Pinpoint the cell where the given text exists, returning its (x, y) midpoint coordinate. 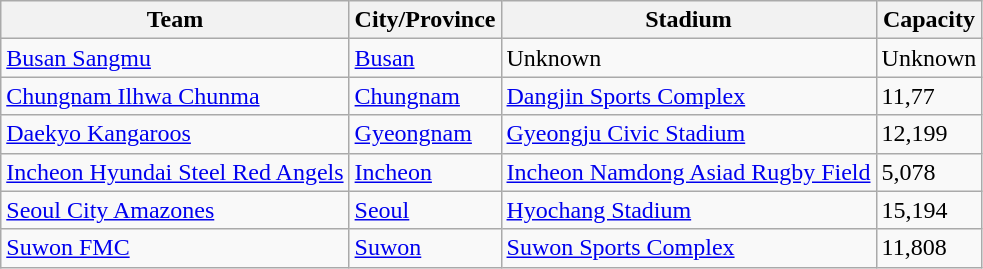
City/Province (425, 20)
Seoul City Amazones (175, 210)
Suwon Sports Complex (688, 248)
Suwon (425, 248)
Chungnam Ilhwa Chunma (175, 96)
Gyeongnam (425, 134)
Incheon Namdong Asiad Rugby Field (688, 172)
Chungnam (425, 96)
Seoul (425, 210)
Incheon Hyundai Steel Red Angels (175, 172)
Busan (425, 58)
Capacity (929, 20)
Daekyo Kangaroos (175, 134)
11,77 (929, 96)
5,078 (929, 172)
Gyeongju Civic Stadium (688, 134)
Suwon FMC (175, 248)
15,194 (929, 210)
Busan Sangmu (175, 58)
Hyochang Stadium (688, 210)
Dangjin Sports Complex (688, 96)
Incheon (425, 172)
12,199 (929, 134)
Stadium (688, 20)
Team (175, 20)
11,808 (929, 248)
